Identify which cell holds the provided text, then report its (X, Y) central coordinate. 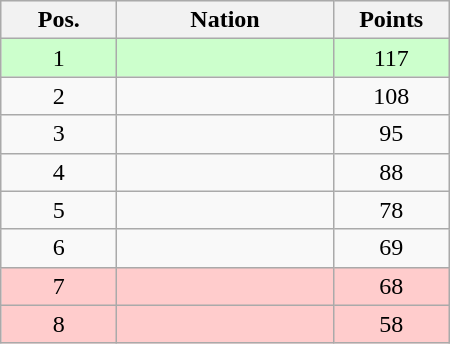
117 (391, 58)
Nation (225, 20)
1 (59, 58)
95 (391, 134)
Pos. (59, 20)
3 (59, 134)
Points (391, 20)
68 (391, 286)
78 (391, 210)
108 (391, 96)
88 (391, 172)
2 (59, 96)
6 (59, 248)
8 (59, 324)
69 (391, 248)
7 (59, 286)
4 (59, 172)
58 (391, 324)
5 (59, 210)
